Extract the [X, Y] coordinate from the center of the cell holding the provided text.  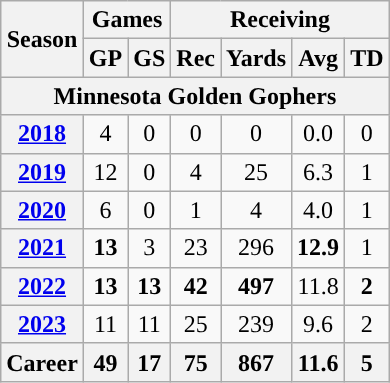
TD [367, 58]
0.0 [318, 134]
Minnesota Golden Gophers [195, 96]
Rec [196, 58]
296 [256, 248]
23 [196, 248]
11.8 [318, 286]
12 [105, 172]
Avg [318, 58]
12.9 [318, 248]
2022 [42, 286]
6 [105, 210]
Yards [256, 58]
Career [42, 362]
2018 [42, 134]
9.6 [318, 324]
2021 [42, 248]
2019 [42, 172]
75 [196, 362]
Games [126, 20]
17 [150, 362]
2020 [42, 210]
239 [256, 324]
GP [105, 58]
867 [256, 362]
4.0 [318, 210]
49 [105, 362]
5 [367, 362]
497 [256, 286]
Receiving [280, 20]
11.6 [318, 362]
2023 [42, 324]
3 [150, 248]
42 [196, 286]
6.3 [318, 172]
Season [42, 39]
GS [150, 58]
